Return [X, Y] of the center of cell containing provided text 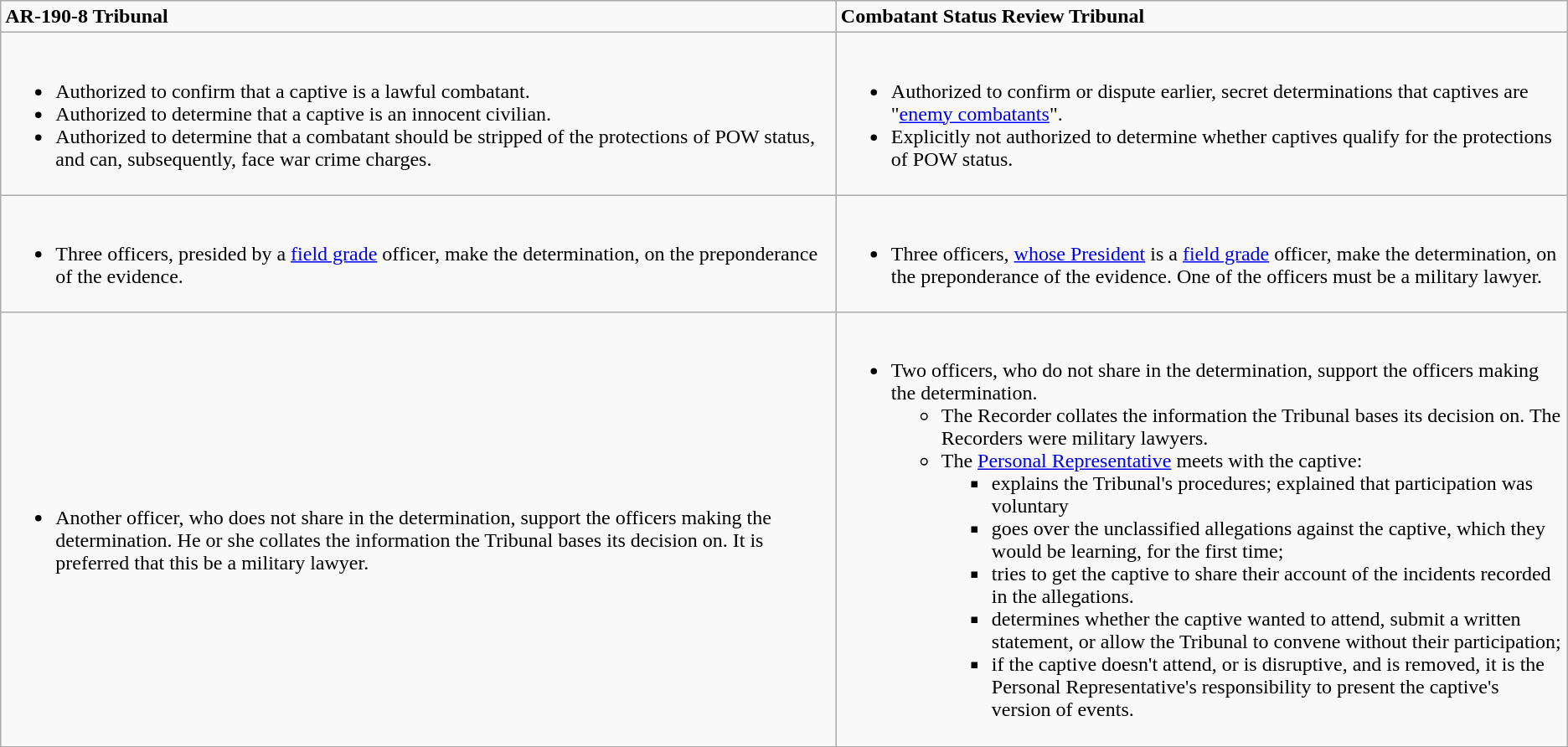
Three officers, presided by a field grade officer, make the determination, on the preponderance of the evidence. [419, 254]
Combatant Status Review Tribunal [1201, 17]
AR-190-8 Tribunal [419, 17]
